Find where the given text appears and provide that cell's center as [X, Y] coordinate. 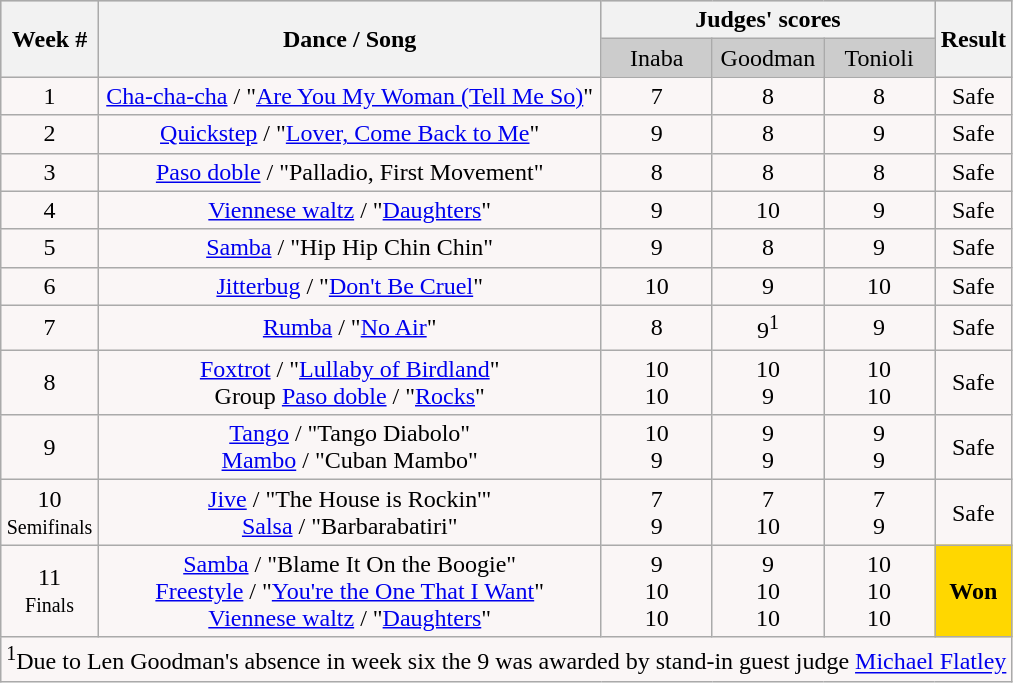
710 [768, 512]
10Semifinals [50, 512]
Viennese waltz / "Daughters" [350, 210]
Rumba / "No Air" [350, 328]
Paso doble / "Palladio, First Movement" [350, 172]
Tango / "Tango Diabolo" Mambo / "Cuban Mambo" [350, 448]
Cha-cha-cha / "Are You My Woman (Tell Me So)" [350, 96]
91 [768, 328]
Samba / "Hip Hip Chin Chin" [350, 248]
Won [974, 591]
Inaba [656, 58]
Week # [50, 39]
1Due to Len Goodman's absence in week six the 9 was awarded by stand-in guest judge Michael Flatley [506, 660]
Result [974, 39]
Samba / "Blame It On the Boogie"Freestyle / "You're the One That I Want"Viennese waltz / "Daughters" [350, 591]
4 [50, 210]
101010 [880, 591]
2 [50, 134]
5 [50, 248]
3 [50, 172]
6 [50, 286]
Tonioli [880, 58]
Foxtrot / "Lullaby of Birdland"Group Paso doble / "Rocks" [350, 382]
Jitterbug / "Don't Be Cruel" [350, 286]
11Finals [50, 591]
1 [50, 96]
Dance / Song [350, 39]
Quickstep / "Lover, Come Back to Me" [350, 134]
Jive / "The House is Rockin'" Salsa / "Barbarabatiri" [350, 512]
Judges' scores [768, 20]
Goodman [768, 58]
